Return the (X, Y) coordinate for the center point of the cell that contains the specified text.  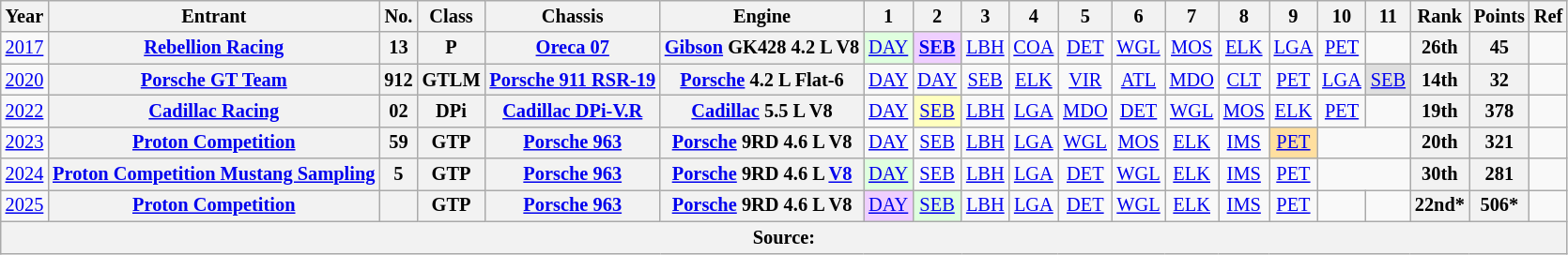
Class (452, 16)
2 (937, 16)
COA (1033, 48)
Gibson GK428 4.2 L V8 (762, 48)
2022 (24, 111)
Cadillac 5.5 L V8 (762, 111)
CLT (1244, 80)
Ref (1548, 16)
Points (1499, 16)
1 (888, 16)
Cadillac DPi-V.R (573, 111)
Source: (784, 237)
10 (1342, 16)
Porsche GT Team (214, 80)
Year (24, 16)
Proton Competition Mustang Sampling (214, 174)
26th (1440, 48)
30th (1440, 174)
45 (1499, 48)
912 (398, 80)
19th (1440, 111)
GTLM (452, 80)
2024 (24, 174)
VIR (1085, 80)
2020 (24, 80)
Rank (1440, 16)
Chassis (573, 16)
32 (1499, 80)
2025 (24, 205)
Cadillac Racing (214, 111)
14th (1440, 80)
2023 (24, 142)
13 (398, 48)
Rebellion Racing (214, 48)
P (452, 48)
02 (398, 111)
No. (398, 16)
ATL (1138, 80)
506* (1499, 205)
DPi (452, 111)
22nd* (1440, 205)
Engine (762, 16)
Porsche 911 RSR-19 (573, 80)
378 (1499, 111)
3 (985, 16)
Oreca 07 (573, 48)
2017 (24, 48)
7 (1192, 16)
321 (1499, 142)
8 (1244, 16)
11 (1388, 16)
Porsche 4.2 L Flat-6 (762, 80)
59 (398, 142)
Entrant (214, 16)
4 (1033, 16)
6 (1138, 16)
9 (1294, 16)
20th (1440, 142)
281 (1499, 174)
